Provide the [x, y] coordinate of the cell's center where the given text is located.  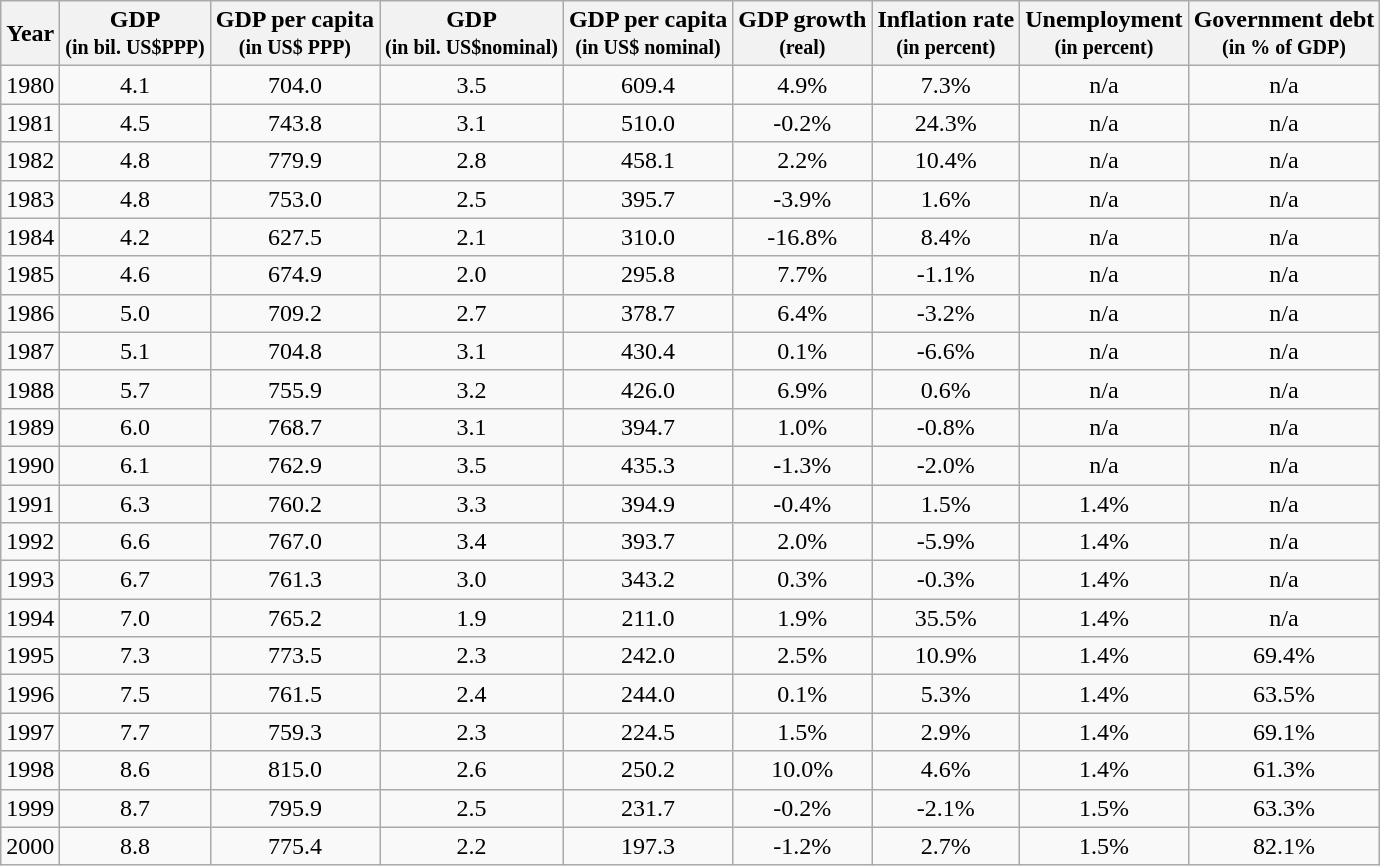
430.4 [648, 351]
244.0 [648, 694]
10.0% [802, 770]
69.4% [1284, 656]
395.7 [648, 199]
779.9 [294, 161]
5.7 [135, 389]
5.1 [135, 351]
753.0 [294, 199]
2.5% [802, 656]
35.5% [946, 618]
815.0 [294, 770]
755.9 [294, 389]
24.3% [946, 123]
7.3 [135, 656]
231.7 [648, 808]
6.9% [802, 389]
1986 [30, 313]
709.2 [294, 313]
7.7 [135, 732]
795.9 [294, 808]
426.0 [648, 389]
1984 [30, 237]
-0.8% [946, 427]
1991 [30, 503]
3.0 [472, 580]
1.0% [802, 427]
743.8 [294, 123]
GDP per capita(in US$ nominal) [648, 34]
1994 [30, 618]
GDP per capita(in US$ PPP) [294, 34]
2.9% [946, 732]
1.9 [472, 618]
760.2 [294, 503]
8.8 [135, 846]
-1.3% [802, 465]
1985 [30, 275]
704.8 [294, 351]
10.4% [946, 161]
775.4 [294, 846]
1998 [30, 770]
394.7 [648, 427]
-16.8% [802, 237]
7.0 [135, 618]
GDP(in bil. US$nominal) [472, 34]
1980 [30, 85]
627.5 [294, 237]
7.7% [802, 275]
704.0 [294, 85]
0.6% [946, 389]
2.0% [802, 542]
762.9 [294, 465]
2.2 [472, 846]
-3.9% [802, 199]
211.0 [648, 618]
7.5 [135, 694]
4.9% [802, 85]
1982 [30, 161]
1995 [30, 656]
1.9% [802, 618]
6.3 [135, 503]
378.7 [648, 313]
0.3% [802, 580]
-1.2% [802, 846]
10.9% [946, 656]
Inflation rate(in percent) [946, 34]
765.2 [294, 618]
1993 [30, 580]
-0.4% [802, 503]
7.3% [946, 85]
1.6% [946, 199]
768.7 [294, 427]
224.5 [648, 732]
4.5 [135, 123]
6.6 [135, 542]
Year [30, 34]
767.0 [294, 542]
1988 [30, 389]
1996 [30, 694]
1990 [30, 465]
674.9 [294, 275]
63.5% [1284, 694]
6.4% [802, 313]
250.2 [648, 770]
1983 [30, 199]
69.1% [1284, 732]
1992 [30, 542]
2.4 [472, 694]
1987 [30, 351]
242.0 [648, 656]
82.1% [1284, 846]
6.0 [135, 427]
2.0 [472, 275]
5.0 [135, 313]
773.5 [294, 656]
343.2 [648, 580]
-5.9% [946, 542]
4.2 [135, 237]
63.3% [1284, 808]
-2.0% [946, 465]
394.9 [648, 503]
6.7 [135, 580]
1981 [30, 123]
2.8 [472, 161]
Government debt(in % of GDP) [1284, 34]
2.6 [472, 770]
Unemployment(in percent) [1104, 34]
3.2 [472, 389]
458.1 [648, 161]
761.3 [294, 580]
GDP(in bil. US$PPP) [135, 34]
-1.1% [946, 275]
2000 [30, 846]
197.3 [648, 846]
-0.3% [946, 580]
2.2% [802, 161]
2.7% [946, 846]
2.1 [472, 237]
393.7 [648, 542]
609.4 [648, 85]
-3.2% [946, 313]
1999 [30, 808]
295.8 [648, 275]
759.3 [294, 732]
761.5 [294, 694]
8.7 [135, 808]
GDP growth(real) [802, 34]
3.3 [472, 503]
2.7 [472, 313]
-6.6% [946, 351]
61.3% [1284, 770]
1997 [30, 732]
4.6 [135, 275]
-2.1% [946, 808]
435.3 [648, 465]
5.3% [946, 694]
510.0 [648, 123]
4.1 [135, 85]
8.4% [946, 237]
310.0 [648, 237]
3.4 [472, 542]
1989 [30, 427]
8.6 [135, 770]
4.6% [946, 770]
6.1 [135, 465]
